Return the [X, Y] coordinate for the center point of the cell that contains the specified text.  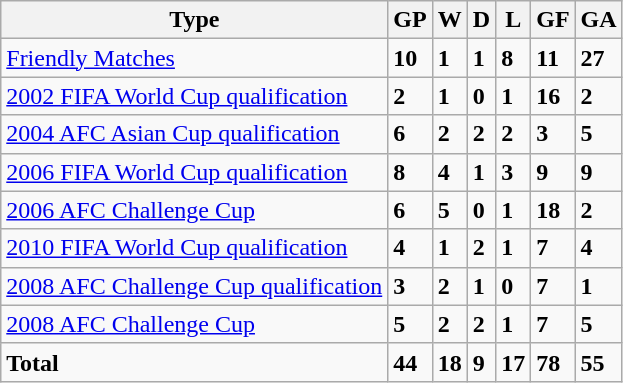
Total [194, 362]
2008 AFC Challenge Cup [194, 324]
2002 FIFA World Cup qualification [194, 96]
GA [598, 20]
Friendly Matches [194, 58]
Type [194, 20]
W [450, 20]
78 [553, 362]
L [514, 20]
GP [410, 20]
16 [553, 96]
44 [410, 362]
55 [598, 362]
2008 AFC Challenge Cup qualification [194, 286]
2006 AFC Challenge Cup [194, 210]
D [481, 20]
10 [410, 58]
27 [598, 58]
11 [553, 58]
17 [514, 362]
2006 FIFA World Cup qualification [194, 172]
2010 FIFA World Cup qualification [194, 248]
2004 AFC Asian Cup qualification [194, 134]
GF [553, 20]
